Locate the cell with the specified text and output its [X, Y] center coordinate. 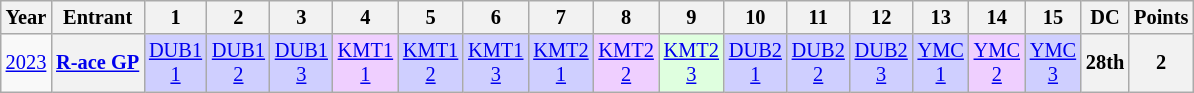
3 [302, 17]
5 [430, 17]
28th [1105, 63]
DUB11 [176, 63]
DUB12 [238, 63]
Year [26, 17]
9 [692, 17]
4 [366, 17]
DUB22 [818, 63]
DUB21 [756, 63]
KMT23 [692, 63]
Entrant [98, 17]
10 [756, 17]
7 [560, 17]
R-ace GP [98, 63]
KMT11 [366, 63]
15 [1053, 17]
8 [626, 17]
KMT13 [496, 63]
DC [1105, 17]
14 [997, 17]
KMT21 [560, 63]
1 [176, 17]
6 [496, 17]
KMT12 [430, 63]
Points [1161, 17]
YMC2 [997, 63]
2023 [26, 63]
11 [818, 17]
13 [941, 17]
YMC1 [941, 63]
12 [882, 17]
DUB13 [302, 63]
YMC3 [1053, 63]
KMT22 [626, 63]
DUB23 [882, 63]
